Identify which cell holds the provided text, then report its (X, Y) central coordinate. 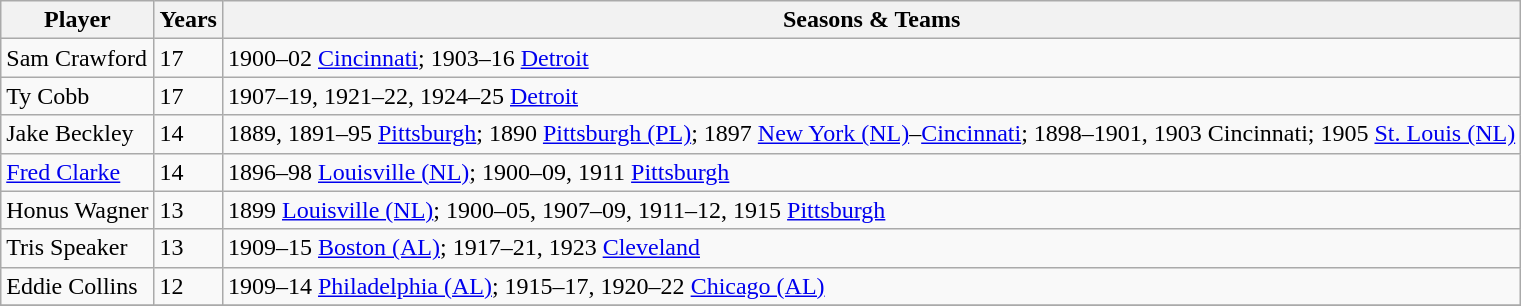
Player (78, 20)
Ty Cobb (78, 96)
Tris Speaker (78, 248)
1909–14 Philadelphia (AL); 1915–17, 1920–22 Chicago (AL) (871, 286)
1900–02 Cincinnati; 1903–16 Detroit (871, 58)
1907–19, 1921–22, 1924–25 Detroit (871, 96)
1899 Louisville (NL); 1900–05, 1907–09, 1911–12, 1915 Pittsburgh (871, 210)
Seasons & Teams (871, 20)
1909–15 Boston (AL); 1917–21, 1923 Cleveland (871, 248)
Honus Wagner (78, 210)
12 (188, 286)
Eddie Collins (78, 286)
Fred Clarke (78, 172)
Years (188, 20)
1889, 1891–95 Pittsburgh; 1890 Pittsburgh (PL); 1897 New York (NL)–Cincinnati; 1898–1901, 1903 Cincinnati; 1905 St. Louis (NL) (871, 134)
1896–98 Louisville (NL); 1900–09, 1911 Pittsburgh (871, 172)
Jake Beckley (78, 134)
Sam Crawford (78, 58)
